Identify which cell holds the provided text, then report its (X, Y) central coordinate. 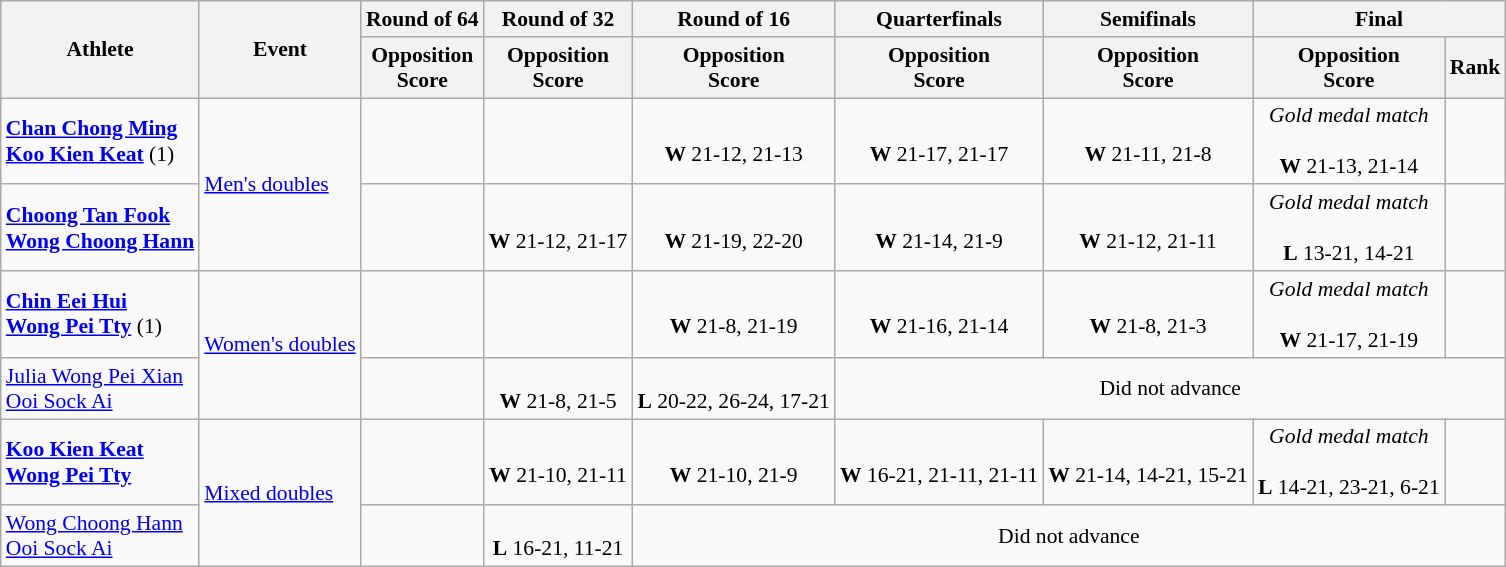
Choong Tan FookWong Choong Hann (100, 228)
W 21-8, 21-3 (1148, 314)
Men's doubles (280, 184)
Final (1379, 19)
Round of 32 (558, 19)
Women's doubles (280, 345)
Round of 64 (422, 19)
W 21-17, 21-17 (939, 142)
Mixed doubles (280, 493)
Rank (1476, 68)
W 21-12, 21-11 (1148, 228)
Semifinals (1148, 19)
W 21-12, 21-13 (734, 142)
W 21-11, 21-8 (1148, 142)
Koo Kien KeatWong Pei Tty (100, 462)
Wong Choong HannOoi Sock Ai (100, 536)
L 16-21, 11-21 (558, 536)
Chan Chong MingKoo Kien Keat (1) (100, 142)
Event (280, 50)
L 20-22, 26-24, 17-21 (734, 388)
W 21-19, 22-20 (734, 228)
Gold medal matchW 21-13, 21-14 (1349, 142)
Gold medal matchL 13-21, 14-21 (1349, 228)
Gold medal matchL 14-21, 23-21, 6-21 (1349, 462)
W 21-14, 14-21, 15-21 (1148, 462)
W 21-8, 21-5 (558, 388)
Athlete (100, 50)
Julia Wong Pei XianOoi Sock Ai (100, 388)
W 21-16, 21-14 (939, 314)
W 21-10, 21-11 (558, 462)
Gold medal matchW 21-17, 21-19 (1349, 314)
W 21-8, 21-19 (734, 314)
Chin Eei HuiWong Pei Tty (1) (100, 314)
Quarterfinals (939, 19)
W 21-14, 21-9 (939, 228)
W 21-12, 21-17 (558, 228)
W 16-21, 21-11, 21-11 (939, 462)
W 21-10, 21-9 (734, 462)
Round of 16 (734, 19)
